Find where the given text appears and provide that cell's center as [x, y] coordinate. 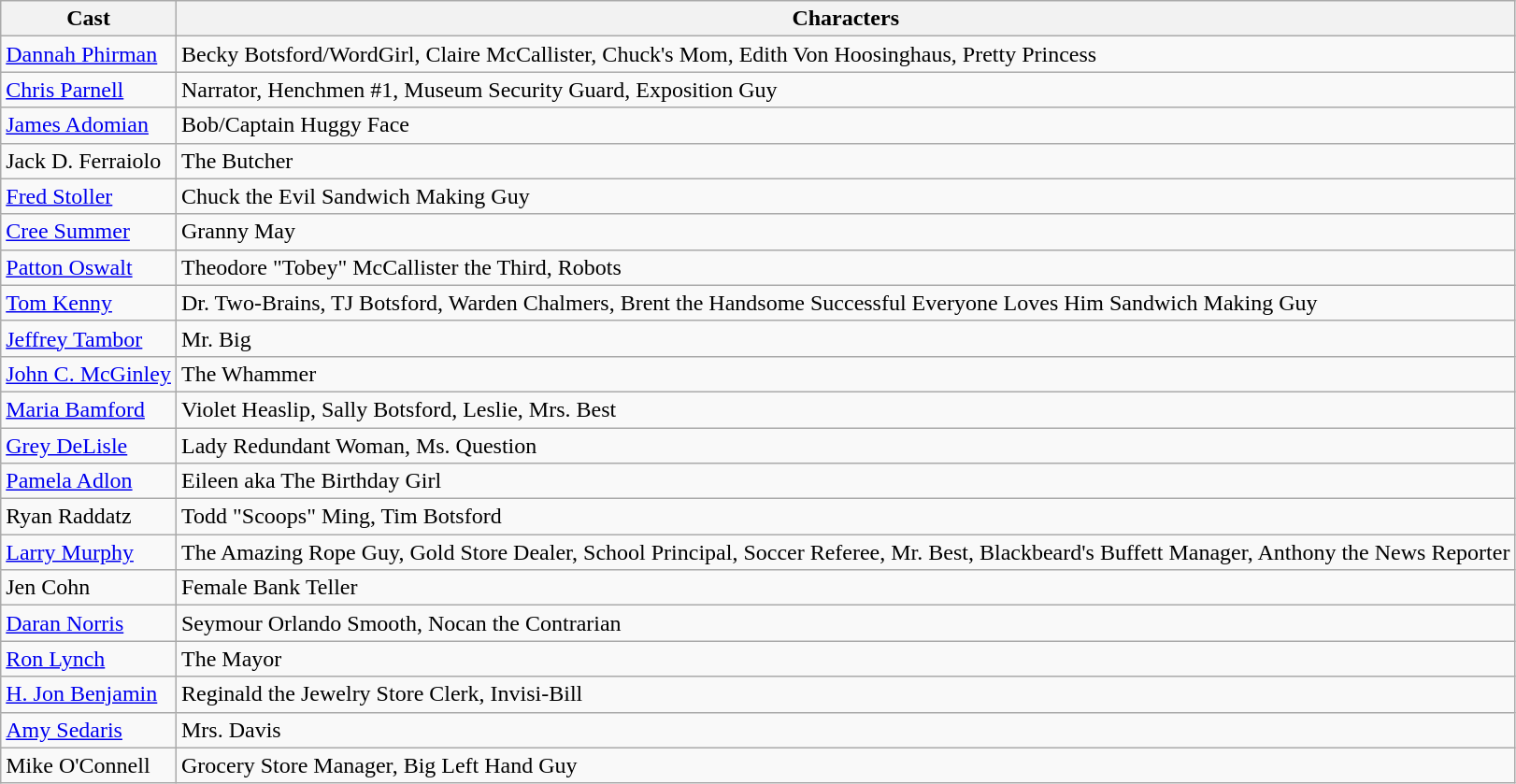
Dannah Phirman [89, 54]
H. Jon Benjamin [89, 694]
Todd "Scoops" Ming, Tim Botsford [845, 517]
Jen Cohn [89, 588]
Chuck the Evil Sandwich Making Guy [845, 196]
Female Bank Teller [845, 588]
James Adomian [89, 125]
Violet Heaslip, Sally Botsford, Leslie, Mrs. Best [845, 409]
The Amazing Rope Guy, Gold Store Dealer, School Principal, Soccer Referee, Mr. Best, Blackbeard's Buffett Manager, Anthony the News Reporter [845, 552]
The Whammer [845, 374]
Tom Kenny [89, 303]
Pamela Adlon [89, 481]
Cast [89, 19]
Daran Norris [89, 623]
The Mayor [845, 659]
Fred Stoller [89, 196]
Amy Sedaris [89, 730]
Characters [845, 19]
Cree Summer [89, 232]
Narrator, Henchmen #1, Museum Security Guard, Exposition Guy [845, 90]
Seymour Orlando Smooth, Nocan the Contrarian [845, 623]
Grey DeLisle [89, 446]
Reginald the Jewelry Store Clerk, Invisi-Bill [845, 694]
Maria Bamford [89, 409]
Theodore "Tobey" McCallister the Third, Robots [845, 267]
Patton Oswalt [89, 267]
Mike O'Connell [89, 765]
Jeffrey Tambor [89, 338]
Lady Redundant Woman, Ms. Question [845, 446]
Granny May [845, 232]
Mrs. Davis [845, 730]
The Butcher [845, 161]
Bob/Captain Huggy Face [845, 125]
Larry Murphy [89, 552]
Mr. Big [845, 338]
Jack D. Ferraiolo [89, 161]
Ryan Raddatz [89, 517]
John C. McGinley [89, 374]
Grocery Store Manager, Big Left Hand Guy [845, 765]
Ron Lynch [89, 659]
Dr. Two-Brains, TJ Botsford, Warden Chalmers, Brent the Handsome Successful Everyone Loves Him Sandwich Making Guy [845, 303]
Chris Parnell [89, 90]
Becky Botsford/WordGirl, Claire McCallister, Chuck's Mom, Edith Von Hoosinghaus, Pretty Princess [845, 54]
Eileen aka The Birthday Girl [845, 481]
